Find where the given text appears and provide that cell's center as [X, Y] coordinate. 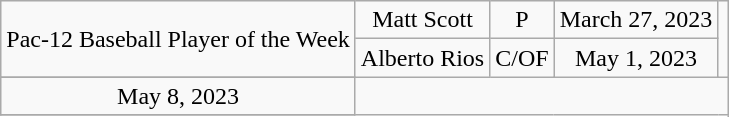
May 1, 2023 [636, 58]
May 8, 2023 [178, 96]
Pac-12 Baseball Player of the Week [178, 39]
C/OF [522, 58]
March 27, 2023 [636, 20]
Alberto Rios [422, 58]
Matt Scott [422, 20]
P [522, 20]
